Pinpoint the cell where the given text exists, returning its [x, y] midpoint coordinate. 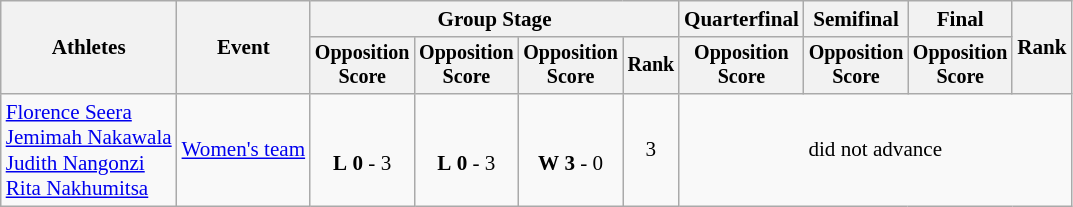
3 [651, 150]
Final [960, 18]
Semifinal [856, 18]
did not advance [876, 150]
Event [244, 48]
Quarterfinal [742, 18]
W 3 - 0 [570, 150]
Group Stage [494, 18]
Athletes [89, 48]
Florence SeeraJemimah NakawalaJudith NangonziRita Nakhumitsa [89, 150]
Women's team [244, 150]
